Return (x, y) of the center of cell containing provided text 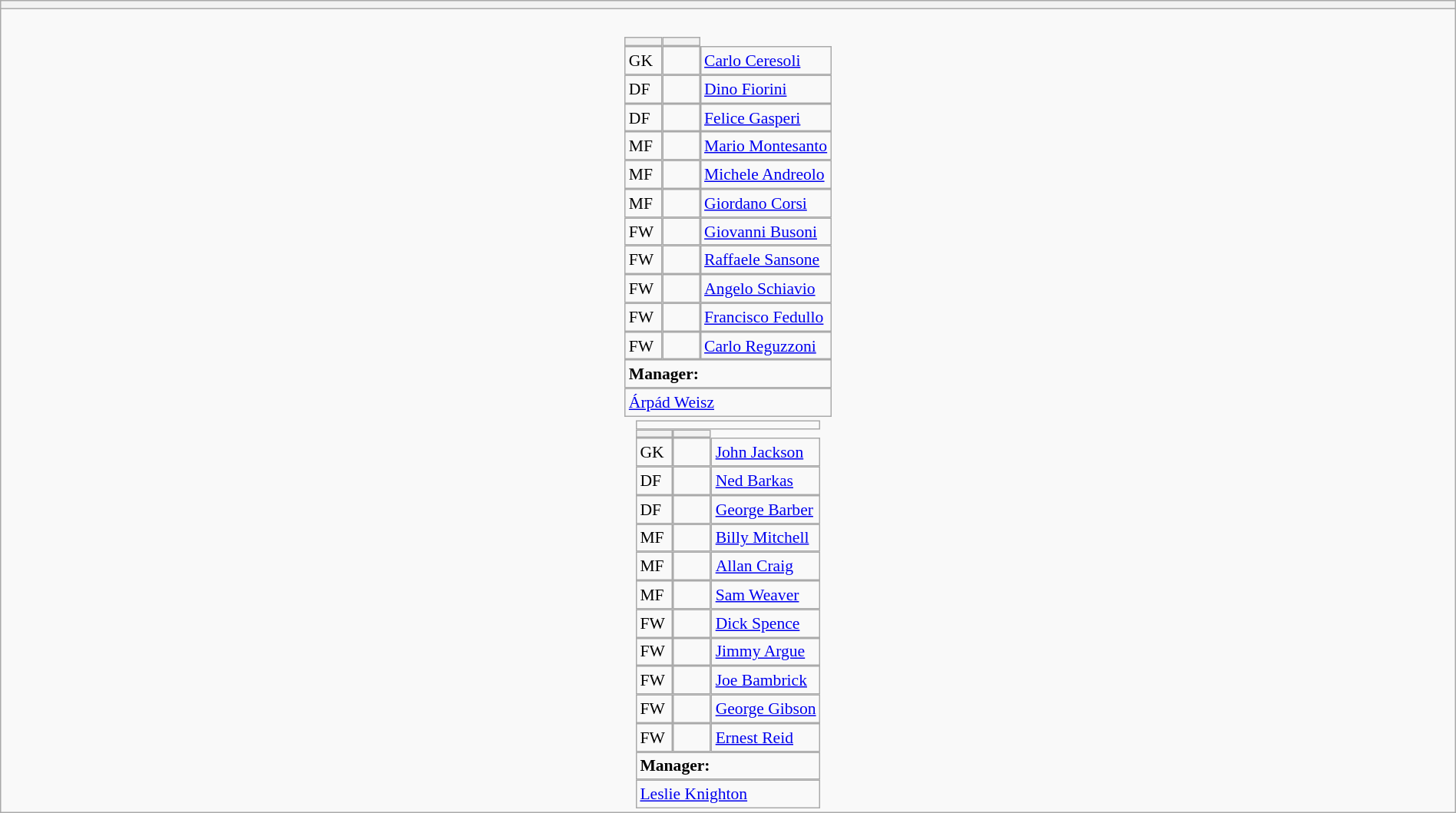
Dino Fiorini (766, 89)
Raffaele Sansone (766, 259)
Leslie Knighton (728, 794)
Dick Spence (766, 623)
Árpád Weisz (728, 402)
Mario Montesanto (766, 146)
Jimmy Argue (766, 651)
George Gibson (766, 709)
Felice Gasperi (766, 118)
Joe Bambrick (766, 680)
Francisco Fedullo (766, 316)
Allan Craig (766, 567)
Giordano Corsi (766, 203)
Michele Andreolo (766, 175)
Carlo Ceresoli (766, 60)
Angelo Schiavio (766, 289)
Carlo Reguzzoni (766, 345)
Ernest Reid (766, 737)
Ned Barkas (766, 481)
John Jackson (766, 451)
Billy Mitchell (766, 537)
George Barber (766, 510)
Sam Weaver (766, 594)
Giovanni Busoni (766, 232)
